Output the (x, y) coordinate of the center of the cell containing the given text.  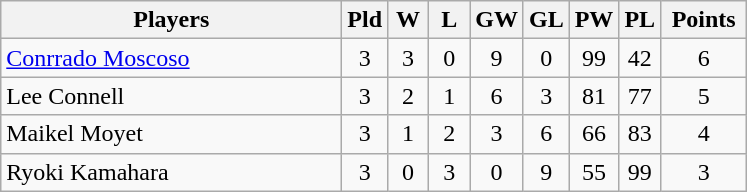
Conrrado Moscoso (172, 58)
42 (640, 58)
GL (546, 20)
66 (594, 134)
L (450, 20)
4 (704, 134)
5 (704, 96)
Ryoki Kamahara (172, 172)
Pld (365, 20)
GW (497, 20)
Points (704, 20)
83 (640, 134)
PW (594, 20)
77 (640, 96)
Lee Connell (172, 96)
PL (640, 20)
81 (594, 96)
55 (594, 172)
Maikel Moyet (172, 134)
Players (172, 20)
W (408, 20)
